Capture the cell that displays the provided text and extract its (x, y) central coordinate. 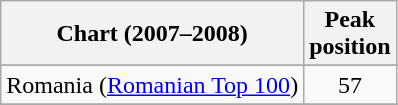
57 (350, 85)
Peakposition (350, 34)
Chart (2007–2008) (152, 34)
Romania (Romanian Top 100) (152, 85)
